Scan for the cell matching the given text and deliver its (x, y) coordinate at center. 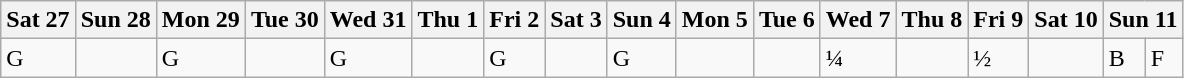
¼ (858, 58)
B (1124, 58)
Sun 28 (116, 20)
F (1164, 58)
Tue 6 (786, 20)
½ (998, 58)
Fri 2 (514, 20)
Wed 31 (368, 20)
Tue 30 (284, 20)
Thu 8 (932, 20)
Sun 4 (642, 20)
Mon 5 (714, 20)
Wed 7 (858, 20)
Sat 27 (38, 20)
Sat 3 (576, 20)
Thu 1 (448, 20)
Fri 9 (998, 20)
Sat 10 (1066, 20)
Mon 29 (200, 20)
Sun 11 (1143, 20)
